Identify which cell holds the provided text, then report its (X, Y) central coordinate. 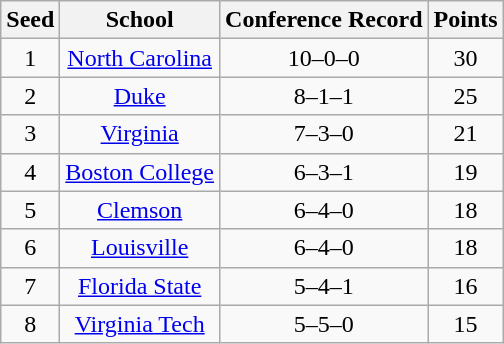
15 (466, 324)
North Carolina (140, 58)
Conference Record (324, 20)
6–3–1 (324, 172)
Points (466, 20)
7–3–0 (324, 134)
5–4–1 (324, 286)
30 (466, 58)
19 (466, 172)
Florida State (140, 286)
10–0–0 (324, 58)
Virginia Tech (140, 324)
1 (30, 58)
Clemson (140, 210)
Duke (140, 96)
Virginia (140, 134)
Seed (30, 20)
5–5–0 (324, 324)
5 (30, 210)
8–1–1 (324, 96)
Boston College (140, 172)
School (140, 20)
3 (30, 134)
25 (466, 96)
7 (30, 286)
Louisville (140, 248)
6 (30, 248)
2 (30, 96)
4 (30, 172)
16 (466, 286)
8 (30, 324)
21 (466, 134)
